Detect which cell encompasses the target text, then output its (X, Y) center coordinate. 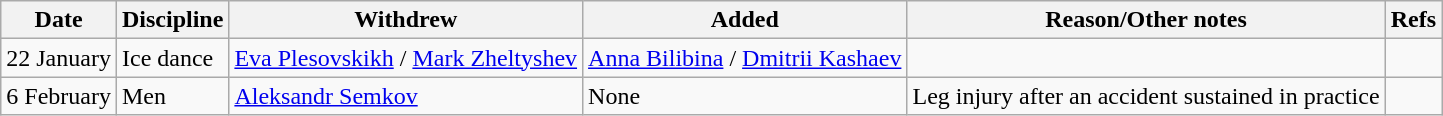
Aleksandr Semkov (406, 96)
Eva Plesovskikh / Mark Zheltyshev (406, 58)
Leg injury after an accident sustained in practice (1146, 96)
Discipline (172, 20)
Anna Bilibina / Dmitrii Kashaev (745, 58)
Added (745, 20)
Ice dance (172, 58)
Men (172, 96)
Withdrew (406, 20)
Date (59, 20)
6 February (59, 96)
22 January (59, 58)
None (745, 96)
Refs (1413, 20)
Reason/Other notes (1146, 20)
